Return (x, y) of the center of cell containing provided text 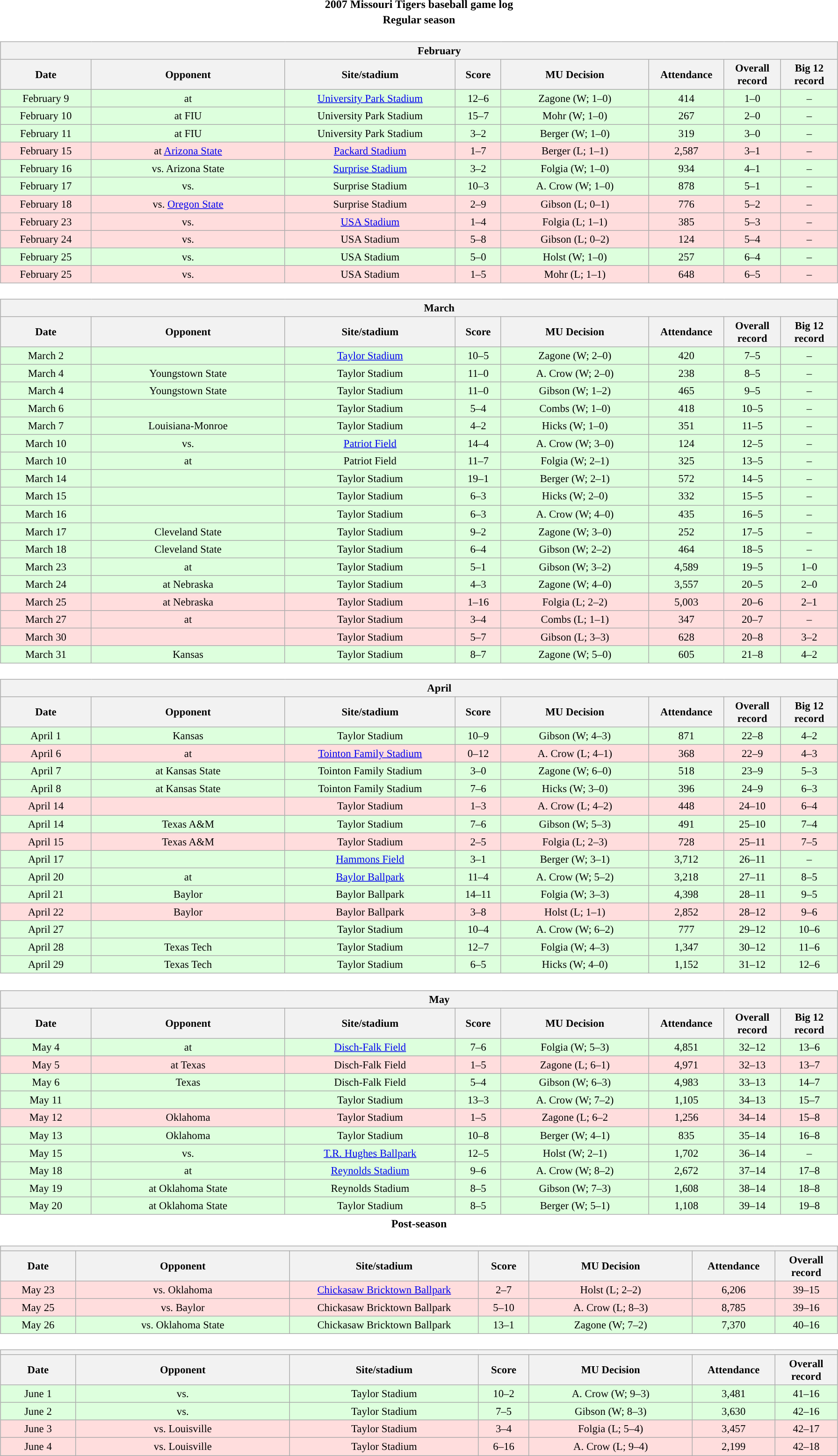
May 23 (38, 1290)
38–14 (752, 1188)
at Texas (188, 1065)
5–8 (478, 239)
23–9 (752, 771)
March 2 (46, 356)
12–7 (478, 947)
Combs (L; 1–1) (575, 620)
16–8 (809, 1135)
Gibson (W; 6–3) (575, 1082)
871 (686, 736)
13–7 (809, 1065)
Holst (L; 1–1) (575, 912)
420 (686, 356)
A. Crow (W; 7–2) (575, 1100)
7,370 (734, 1325)
2–9 (478, 204)
Texas (188, 1082)
10–4 (478, 930)
May 5 (46, 1065)
A. Crow (W; 8–2) (575, 1170)
Berger (W; 3–1) (575, 859)
11–6 (809, 947)
16–5 (752, 514)
24–10 (752, 806)
April 29 (46, 965)
Gibson (W; 5–3) (575, 824)
14–4 (478, 444)
vs. Oklahoma State (182, 1325)
1,256 (686, 1117)
A. Crow (W; 4–0) (575, 514)
13–1 (504, 1325)
A. Crow (L; 4–1) (575, 754)
14–7 (809, 1082)
Gibson (W; 4–3) (575, 736)
36–14 (752, 1153)
vs. Oklahoma (182, 1290)
Folgia (L; 2–2) (575, 602)
April 21 (46, 894)
Folgia (W; 5–3) (575, 1047)
728 (686, 842)
368 (686, 754)
22–8 (752, 736)
Folgia (W; 4–3) (575, 947)
3,481 (734, 1394)
491 (686, 824)
20–6 (752, 602)
39–16 (806, 1307)
March 6 (46, 408)
March 14 (46, 479)
Berger (W; 2–1) (575, 479)
March (419, 308)
A. Crow (W; 3–0) (575, 444)
May 19 (46, 1188)
572 (686, 479)
5,003 (686, 602)
878 (686, 186)
April 28 (46, 947)
7–4 (809, 824)
A. Crow (W; 5–2) (575, 877)
42–18 (806, 1447)
6,206 (734, 1290)
3,457 (734, 1429)
February (419, 50)
1,105 (686, 1100)
19–5 (752, 567)
777 (686, 930)
May 4 (46, 1047)
2,672 (686, 1170)
April 27 (46, 930)
May 15 (46, 1153)
March 27 (46, 620)
April 22 (46, 912)
vs. Arizona State (188, 169)
Zagone (W; 1–0) (575, 98)
252 (686, 532)
39–15 (806, 1290)
2–5 (478, 842)
Gibson (W; 8–3) (611, 1412)
May 20 (46, 1205)
22–9 (752, 754)
4,851 (686, 1047)
A. Crow (W; 6–2) (575, 930)
5–7 (478, 637)
June 3 (38, 1429)
25–11 (752, 842)
435 (686, 514)
May 18 (46, 1170)
257 (686, 257)
27–11 (752, 877)
April 6 (46, 754)
June 1 (38, 1394)
March 31 (46, 655)
June 2 (38, 1412)
Zagone (W; 3–0) (575, 532)
A. Crow (W; 9–3) (611, 1394)
2–1 (809, 602)
vs. Oregon State (188, 204)
20–5 (752, 584)
May 11 (46, 1100)
3,557 (686, 584)
A. Crow (L; 4–2) (575, 806)
Gibson (W; 7–3) (575, 1188)
10–8 (478, 1135)
February 16 (46, 169)
628 (686, 637)
39–14 (752, 1205)
Zagone (W; 4–0) (575, 584)
Gibson (L; 3–3) (575, 637)
Gibson (L; 0–2) (575, 239)
March 30 (46, 637)
42–17 (806, 1429)
Gibson (W; 1–2) (575, 391)
5–0 (478, 257)
3–8 (478, 912)
8,785 (734, 1307)
A. Crow (L; 9–4) (611, 1447)
934 (686, 169)
1–4 (478, 222)
A. Crow (W; 1–0) (575, 186)
Holst (W; 1–0) (575, 257)
Berger (W; 5–1) (575, 1205)
Berger (L; 1–1) (575, 151)
February 15 (46, 151)
11–4 (478, 877)
May 6 (46, 1082)
February 9 (46, 98)
Berger (W; 4–1) (575, 1135)
13–6 (809, 1047)
March 24 (46, 584)
Gibson (W; 3–2) (575, 567)
Zagone (L; 6–1) (575, 1065)
10–9 (478, 736)
1–16 (478, 602)
Mohr (W; 1–0) (575, 116)
Holst (W; 2–1) (575, 1153)
February 11 (46, 134)
Packard Stadium (370, 151)
3,712 (686, 859)
835 (686, 1135)
3,630 (734, 1412)
17–8 (809, 1170)
267 (686, 116)
32–12 (752, 1047)
February 23 (46, 222)
41–16 (806, 1394)
332 (686, 496)
32–13 (752, 1065)
May 25 (38, 1307)
10–3 (478, 186)
A. Crow (L; 8–3) (611, 1307)
1–3 (478, 806)
396 (686, 789)
T.R. Hughes Ballpark (370, 1153)
11–5 (752, 426)
March 18 (46, 549)
5–10 (504, 1307)
605 (686, 655)
Berger (W; 1–0) (575, 134)
42–16 (806, 1412)
40–16 (806, 1325)
385 (686, 222)
April 17 (46, 859)
February 10 (46, 116)
Holst (L; 2–2) (611, 1290)
20–7 (752, 620)
Hicks (W; 4–0) (575, 965)
34–13 (752, 1100)
2,199 (734, 1447)
Gibson (L; 0–1) (575, 204)
June 4 (38, 1447)
5–2 (752, 204)
6–16 (504, 1447)
2–7 (504, 1290)
2,852 (686, 912)
April (419, 688)
March 25 (46, 602)
vs. Baylor (182, 1307)
648 (686, 274)
Hicks (W; 2–0) (575, 496)
May 26 (38, 1325)
May (419, 1000)
A. Crow (W; 2–0) (575, 373)
2,587 (686, 151)
Folgia (W; 2–1) (575, 461)
4,983 (686, 1082)
28–11 (752, 894)
4,398 (686, 894)
34–14 (752, 1117)
325 (686, 461)
Folgia (L; 2–3) (575, 842)
25–10 (752, 824)
1,108 (686, 1205)
Zagone (L; 6–2 (575, 1117)
17–5 (752, 532)
347 (686, 620)
465 (686, 391)
4–1 (752, 169)
March 23 (46, 567)
35–14 (752, 1135)
3,218 (686, 877)
1,702 (686, 1153)
20–8 (752, 637)
13–5 (752, 461)
11–7 (478, 461)
April 20 (46, 877)
14–5 (752, 479)
Zagone (W; 7–2) (611, 1325)
29–12 (752, 930)
238 (686, 373)
April 15 (46, 842)
Hicks (W; 3–0) (575, 789)
Combs (W; 1–0) (575, 408)
9–2 (478, 532)
10–6 (809, 930)
4,589 (686, 567)
Folgia (L; 5–4) (611, 1429)
March 7 (46, 426)
Folgia (L; 1–1) (575, 222)
14–11 (478, 894)
1–7 (478, 151)
31–12 (752, 965)
15–8 (809, 1117)
21–8 (752, 655)
8–7 (478, 655)
28–12 (752, 912)
Folgia (W; 1–0) (575, 169)
1,608 (686, 1188)
19–8 (809, 1205)
Gibson (W; 2–2) (575, 549)
March 17 (46, 532)
33–13 (752, 1082)
24–9 (752, 789)
18–5 (752, 549)
15–5 (752, 496)
March 15 (46, 496)
April 8 (46, 789)
19–1 (478, 479)
Zagone (W; 5–0) (575, 655)
Mohr (L; 1–1) (575, 274)
May 13 (46, 1135)
448 (686, 806)
Zagone (W; 6–0) (575, 771)
February 24 (46, 239)
May 12 (46, 1117)
319 (686, 134)
37–14 (752, 1170)
April 1 (46, 736)
Zagone (W; 2–0) (575, 356)
Louisiana-Monroe (188, 426)
414 (686, 98)
518 (686, 771)
418 (686, 408)
10–2 (504, 1394)
at Arizona State (188, 151)
Folgia (W; 3–3) (575, 894)
30–12 (752, 947)
351 (686, 426)
776 (686, 204)
13–3 (478, 1100)
March 16 (46, 514)
April 7 (46, 771)
18–8 (809, 1188)
0–12 (478, 754)
1,152 (686, 965)
464 (686, 549)
February 18 (46, 204)
4,971 (686, 1065)
February 17 (46, 186)
Hicks (W; 1–0) (575, 426)
Hammons Field (370, 859)
26–11 (752, 859)
1,347 (686, 947)
